Detect which cell encompasses the target text, then output its [X, Y] center coordinate. 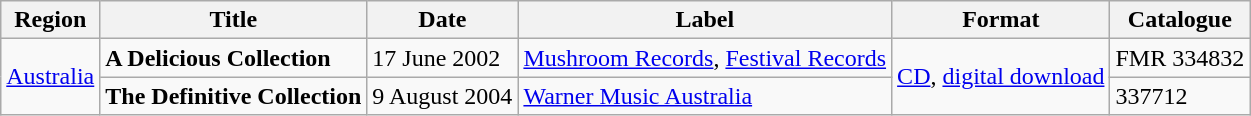
337712 [1180, 96]
A Delicious Collection [234, 58]
Title [234, 20]
CD, digital download [1001, 77]
Australia [50, 77]
Region [50, 20]
9 August 2004 [442, 96]
The Definitive Collection [234, 96]
Format [1001, 20]
17 June 2002 [442, 58]
Warner Music Australia [705, 96]
Date [442, 20]
Label [705, 20]
FMR 334832 [1180, 58]
Catalogue [1180, 20]
Mushroom Records, Festival Records [705, 58]
